Return the (X, Y) coordinate for the center point of the cell that contains the specified text.  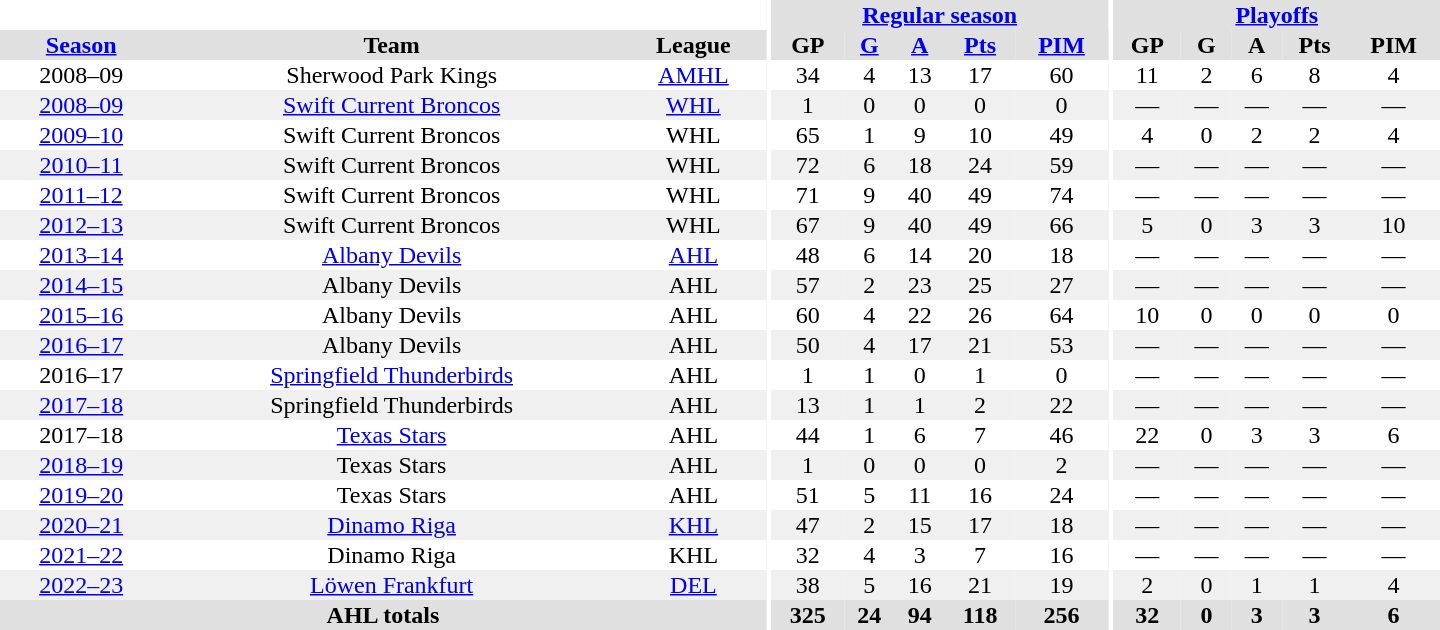
20 (980, 255)
2013–14 (81, 255)
51 (808, 495)
Sherwood Park Kings (392, 75)
25 (980, 285)
Playoffs (1276, 15)
47 (808, 525)
67 (808, 225)
2009–10 (81, 135)
14 (920, 255)
46 (1062, 435)
26 (980, 315)
38 (808, 585)
50 (808, 345)
64 (1062, 315)
48 (808, 255)
325 (808, 615)
AMHL (694, 75)
53 (1062, 345)
2019–20 (81, 495)
27 (1062, 285)
74 (1062, 195)
34 (808, 75)
2014–15 (81, 285)
71 (808, 195)
League (694, 45)
66 (1062, 225)
2022–23 (81, 585)
2018–19 (81, 465)
72 (808, 165)
2012–13 (81, 225)
2010–11 (81, 165)
256 (1062, 615)
Löwen Frankfurt (392, 585)
19 (1062, 585)
2021–22 (81, 555)
Season (81, 45)
Team (392, 45)
AHL totals (383, 615)
DEL (694, 585)
Regular season (939, 15)
94 (920, 615)
57 (808, 285)
15 (920, 525)
8 (1314, 75)
2011–12 (81, 195)
65 (808, 135)
2020–21 (81, 525)
23 (920, 285)
2015–16 (81, 315)
118 (980, 615)
44 (808, 435)
59 (1062, 165)
